Search for the cell housing the specified text and yield its [x, y] center coordinate. 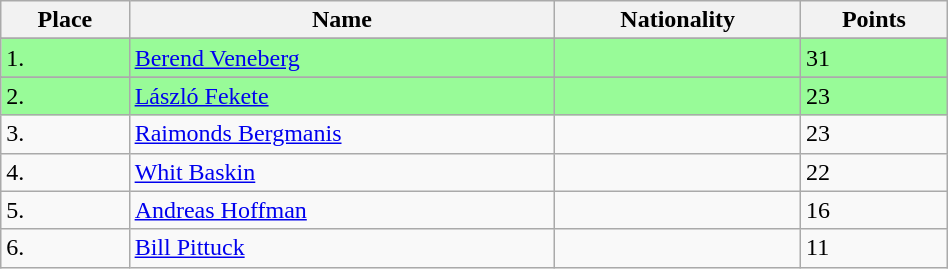
22 [874, 172]
Whit Baskin [342, 172]
5. [65, 210]
László Fekete [342, 96]
4. [65, 172]
11 [874, 248]
2. [65, 96]
3. [65, 134]
Raimonds Bergmanis [342, 134]
Nationality [678, 20]
6. [65, 248]
31 [874, 58]
Andreas Hoffman [342, 210]
Name [342, 20]
Points [874, 20]
Place [65, 20]
1. [65, 58]
16 [874, 210]
Bill Pittuck [342, 248]
Berend Veneberg [342, 58]
